Determine the [X, Y] coordinate at the center of the cell enclosing the given text.  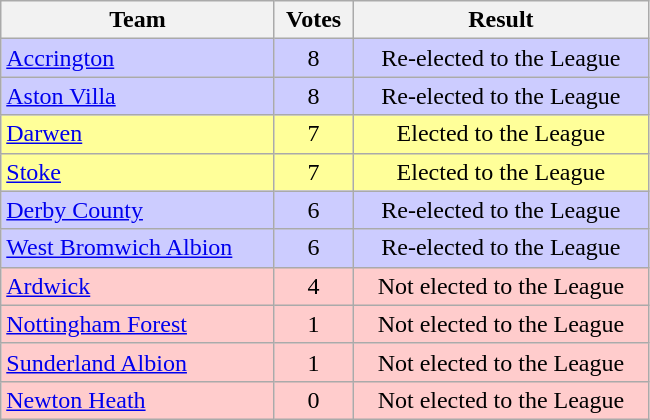
0 [314, 400]
Nottingham Forest [138, 324]
Derby County [138, 210]
Votes [314, 20]
Ardwick [138, 286]
4 [314, 286]
West Bromwich Albion [138, 248]
Darwen [138, 134]
Aston Villa [138, 96]
Newton Heath [138, 400]
Result [501, 20]
Team [138, 20]
Accrington [138, 58]
Stoke [138, 172]
Sunderland Albion [138, 362]
